Capture the cell that displays the provided text and extract its [x, y] central coordinate. 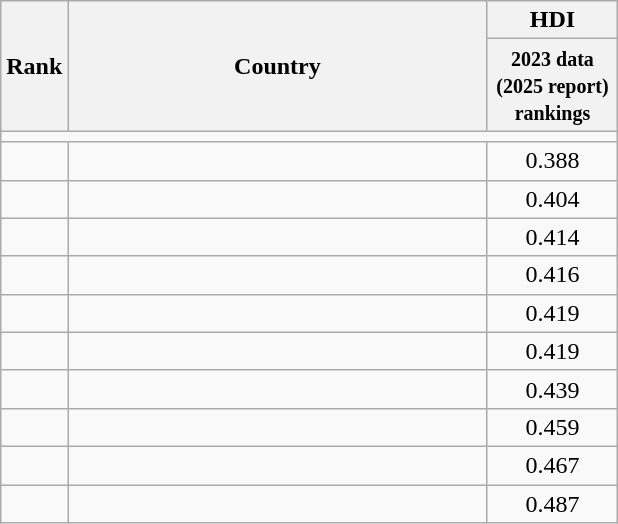
0.439 [552, 389]
0.487 [552, 503]
0.388 [552, 161]
HDI [552, 20]
0.467 [552, 465]
2023 data (2025 report) rankings [552, 85]
0.414 [552, 237]
Rank [34, 66]
0.459 [552, 427]
0.404 [552, 199]
0.416 [552, 275]
Country [278, 66]
